Output the (x, y) coordinate of the center of the cell containing the given text.  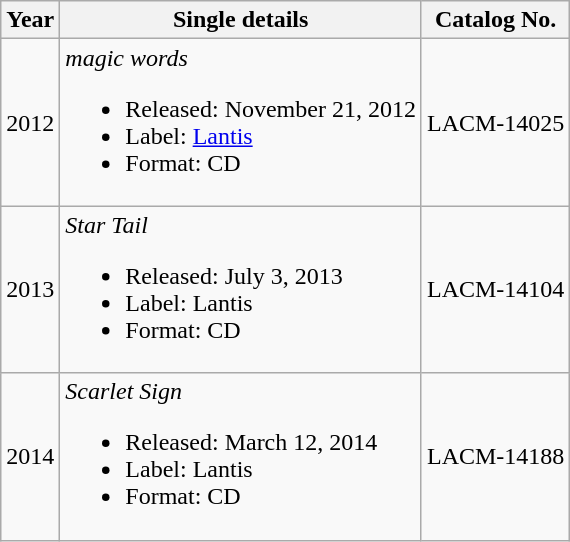
LACM-14025 (495, 122)
magic wordsReleased: November 21, 2012Label: LantisFormat: CD (241, 122)
Single details (241, 20)
Scarlet SignReleased: March 12, 2014Label: LantisFormat: CD (241, 456)
Star TailReleased: July 3, 2013Label: LantisFormat: CD (241, 290)
LACM-14188 (495, 456)
2014 (30, 456)
2012 (30, 122)
Catalog No. (495, 20)
2013 (30, 290)
LACM-14104 (495, 290)
Year (30, 20)
